Search for the cell housing the specified text and yield its [X, Y] center coordinate. 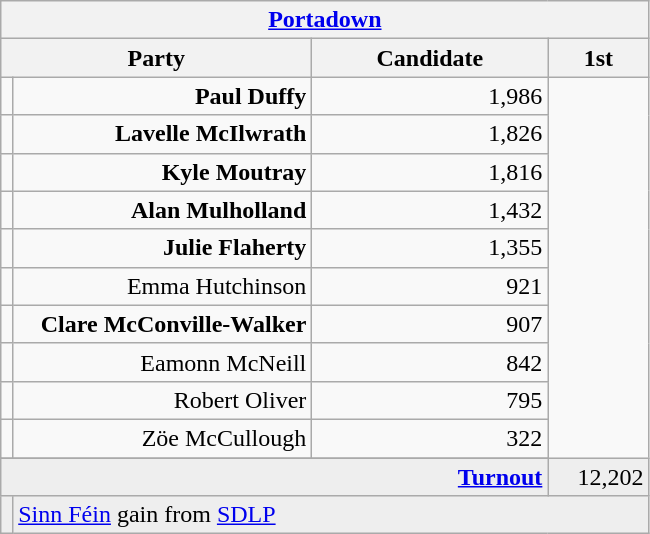
Robert Oliver [162, 400]
921 [430, 286]
Lavelle McIlwrath [162, 134]
Eamonn McNeill [162, 362]
907 [430, 324]
Emma Hutchinson [162, 286]
1,986 [430, 96]
12,202 [598, 477]
842 [430, 362]
322 [430, 438]
1,432 [430, 210]
Paul Duffy [162, 96]
Candidate [430, 58]
795 [430, 400]
1st [598, 58]
Turnout [274, 477]
Zöe McCullough [162, 438]
Portadown [325, 20]
Julie Flaherty [162, 248]
Sinn Féin gain from SDLP [331, 515]
Kyle Moutray [162, 172]
1,826 [430, 134]
Clare McConville-Walker [162, 324]
1,355 [430, 248]
Alan Mulholland [162, 210]
Party [156, 58]
1,816 [430, 172]
